Identify which cell holds the provided text, then report its [X, Y] central coordinate. 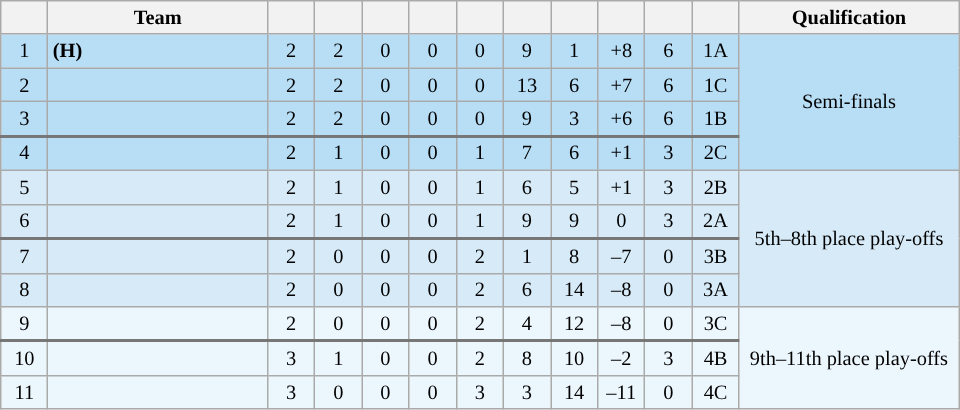
2A [716, 221]
1A [716, 51]
1C [716, 85]
+7 [622, 85]
Semi-finals [849, 102]
9th–11th place play-offs [849, 357]
4C [716, 392]
3B [716, 255]
3A [716, 290]
3C [716, 323]
–11 [622, 392]
+8 [622, 51]
–2 [622, 358]
2B [716, 187]
–7 [622, 255]
1B [716, 118]
11 [24, 392]
4B [716, 358]
12 [574, 323]
13 [526, 85]
Team [158, 17]
Qualification [849, 17]
+6 [622, 118]
(H) [158, 51]
5th–8th place play-offs [849, 238]
2C [716, 153]
